Locate the cell with the specified text and output its [x, y] center coordinate. 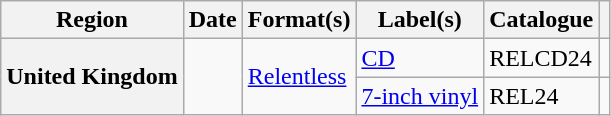
CD [420, 58]
Date [212, 20]
7-inch vinyl [420, 96]
REL24 [542, 96]
Catalogue [542, 20]
Format(s) [299, 20]
Region [92, 20]
Label(s) [420, 20]
United Kingdom [92, 77]
RELCD24 [542, 58]
Relentless [299, 77]
